Extract the (X, Y) coordinate from the center of the cell holding the provided text.  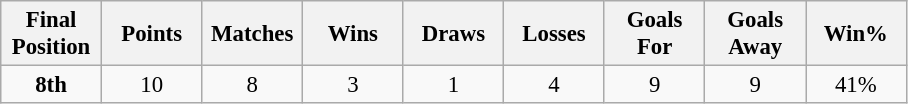
Losses (554, 34)
Goals Away (756, 34)
1 (454, 85)
Points (152, 34)
8 (252, 85)
10 (152, 85)
Goals For (654, 34)
Draws (454, 34)
Win% (856, 34)
8th (52, 85)
3 (354, 85)
Wins (354, 34)
41% (856, 85)
Final Position (52, 34)
Matches (252, 34)
4 (554, 85)
